Extract the (X, Y) coordinate from the center of the cell holding the provided text.  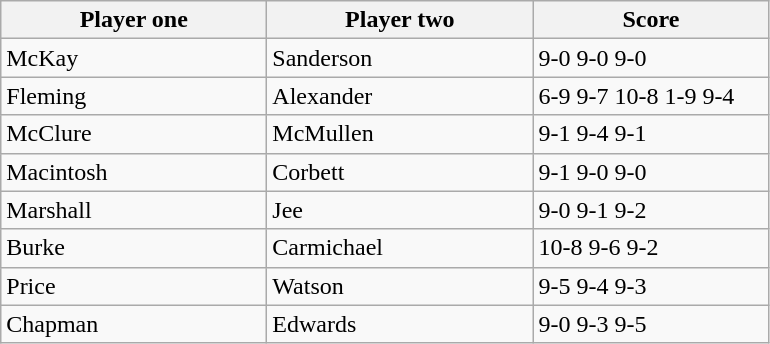
10-8 9-6 9-2 (651, 248)
Watson (400, 286)
6-9 9-7 10-8 1-9 9-4 (651, 96)
Chapman (134, 324)
Corbett (400, 172)
9-0 9-0 9-0 (651, 58)
Alexander (400, 96)
Player one (134, 20)
McClure (134, 134)
Macintosh (134, 172)
Carmichael (400, 248)
9-5 9-4 9-3 (651, 286)
McMullen (400, 134)
Edwards (400, 324)
9-0 9-1 9-2 (651, 210)
McKay (134, 58)
Fleming (134, 96)
Score (651, 20)
9-1 9-0 9-0 (651, 172)
Jee (400, 210)
Burke (134, 248)
9-1 9-4 9-1 (651, 134)
Marshall (134, 210)
Player two (400, 20)
Sanderson (400, 58)
Price (134, 286)
9-0 9-3 9-5 (651, 324)
